Extract the (x, y) coordinate from the center of the cell holding the provided text.  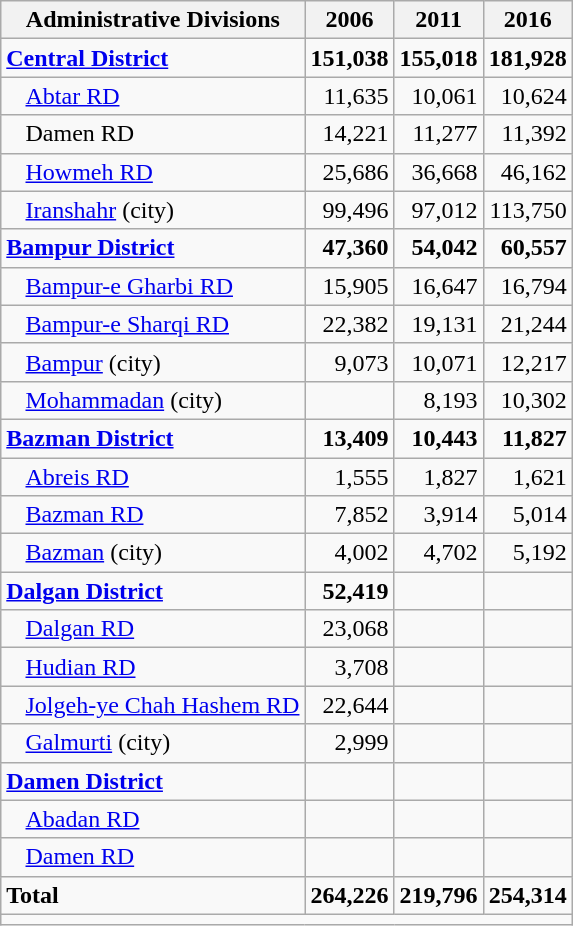
11,392 (528, 134)
Bazman (city) (153, 553)
11,277 (438, 134)
219,796 (438, 895)
1,621 (528, 477)
4,702 (438, 553)
22,382 (350, 324)
254,314 (528, 895)
5,014 (528, 515)
11,827 (528, 438)
264,226 (350, 895)
47,360 (350, 248)
10,302 (528, 400)
4,002 (350, 553)
60,557 (528, 248)
10,071 (438, 362)
3,708 (350, 667)
10,061 (438, 96)
Jolgeh-ye Chah Hashem RD (153, 705)
Bampur District (153, 248)
21,244 (528, 324)
181,928 (528, 58)
22,644 (350, 705)
99,496 (350, 210)
Dalgan District (153, 591)
7,852 (350, 515)
Bampur-e Gharbi RD (153, 286)
16,794 (528, 286)
Abtar RD (153, 96)
Total (153, 895)
11,635 (350, 96)
Dalgan RD (153, 629)
12,217 (528, 362)
19,131 (438, 324)
36,668 (438, 172)
46,162 (528, 172)
97,012 (438, 210)
25,686 (350, 172)
155,018 (438, 58)
Damen District (153, 781)
15,905 (350, 286)
2016 (528, 20)
Bampur-e Sharqi RD (153, 324)
Bazman RD (153, 515)
23,068 (350, 629)
113,750 (528, 210)
Abreis RD (153, 477)
9,073 (350, 362)
2,999 (350, 743)
2011 (438, 20)
10,624 (528, 96)
8,193 (438, 400)
Iranshahr (city) (153, 210)
2006 (350, 20)
Central District (153, 58)
10,443 (438, 438)
3,914 (438, 515)
Hudian RD (153, 667)
1,555 (350, 477)
151,038 (350, 58)
Administrative Divisions (153, 20)
1,827 (438, 477)
Bampur (city) (153, 362)
Abadan RD (153, 819)
16,647 (438, 286)
54,042 (438, 248)
13,409 (350, 438)
14,221 (350, 134)
Galmurti (city) (153, 743)
Mohammadan (city) (153, 400)
5,192 (528, 553)
Howmeh RD (153, 172)
52,419 (350, 591)
Bazman District (153, 438)
